Detect which cell encompasses the target text, then output its [x, y] center coordinate. 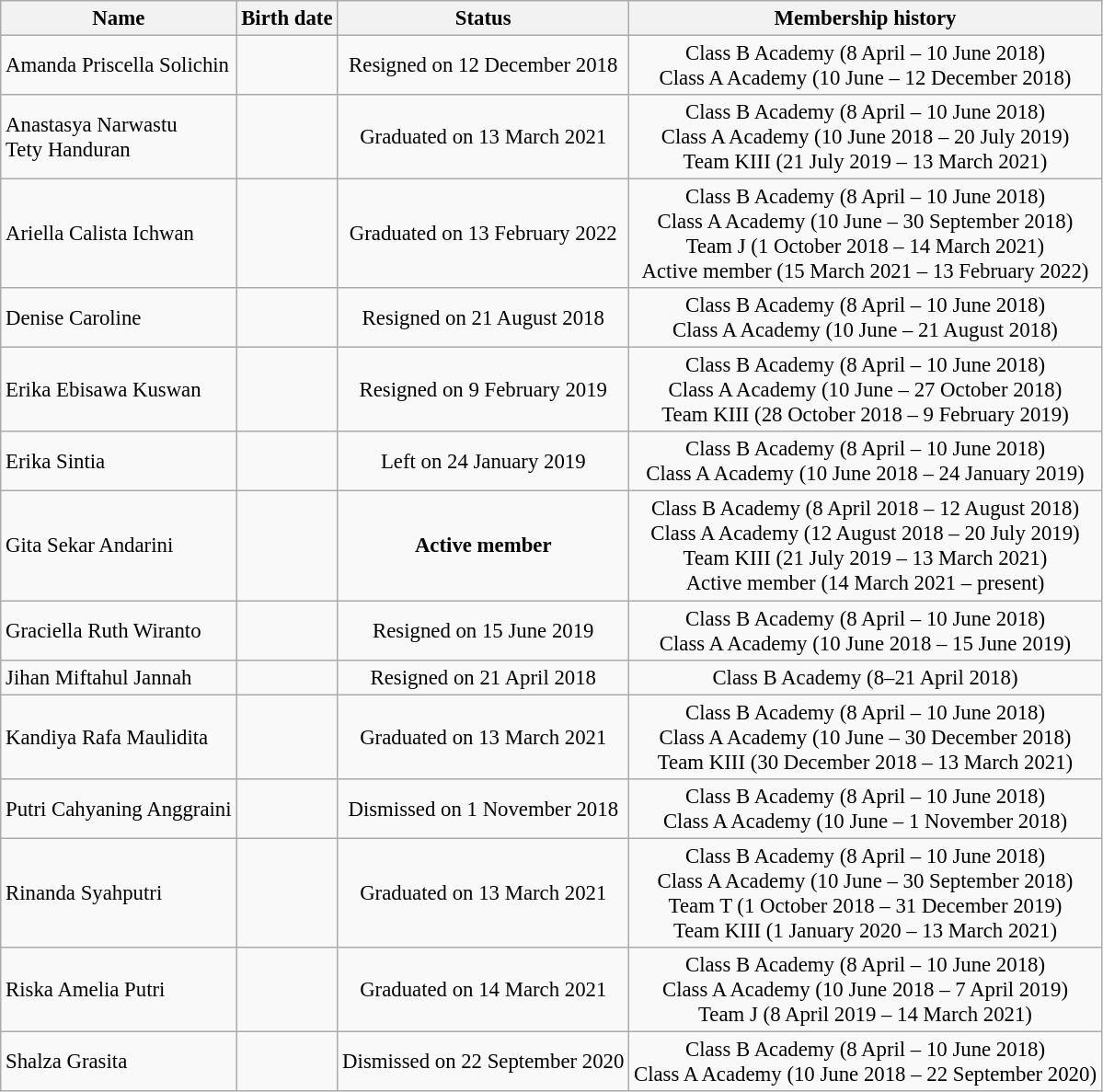
Resigned on 12 December 2018 [484, 66]
Class B Academy (8 April – 10 June 2018)Class A Academy (10 June 2018 – 24 January 2019) [866, 462]
Denise Caroline [119, 318]
Riska Amelia Putri [119, 990]
Class B Academy (8 April – 10 June 2018)Class A Academy (10 June – 27 October 2018)Team KIII (28 October 2018 – 9 February 2019) [866, 390]
Active member [484, 546]
Kandiya Rafa Maulidita [119, 737]
Resigned on 15 June 2019 [484, 631]
Class B Academy (8 April – 10 June 2018)Class A Academy (10 June 2018 – 7 April 2019)Team J (8 April 2019 – 14 March 2021) [866, 990]
Ariella Calista Ichwan [119, 234]
Graduated on 13 February 2022 [484, 234]
Shalza Grasita [119, 1062]
Gita Sekar Andarini [119, 546]
Class B Academy (8 April – 10 June 2018)Class A Academy (10 June 2018 – 20 July 2019)Team KIII (21 July 2019 – 13 March 2021) [866, 137]
Erika Ebisawa Kuswan [119, 390]
Class B Academy (8–21 April 2018) [866, 677]
Class B Academy (8 April – 10 June 2018)Class A Academy (10 June – 1 November 2018) [866, 808]
Class B Academy (8 April – 10 June 2018)Class A Academy (10 June – 12 December 2018) [866, 66]
Class B Academy (8 April – 10 June 2018)Class A Academy (10 June – 30 December 2018)Team KIII (30 December 2018 – 13 March 2021) [866, 737]
Amanda Priscella Solichin [119, 66]
Resigned on 21 August 2018 [484, 318]
Class B Academy (8 April – 10 June 2018)Class A Academy (10 June 2018 – 15 June 2019) [866, 631]
Birth date [287, 18]
Class B Academy (8 April – 10 June 2018)Class A Academy (10 June – 21 August 2018) [866, 318]
Membership history [866, 18]
Erika Sintia [119, 462]
Jihan Miftahul Jannah [119, 677]
Resigned on 21 April 2018 [484, 677]
Graduated on 14 March 2021 [484, 990]
Graciella Ruth Wiranto [119, 631]
Name [119, 18]
Anastasya NarwastuTety Handuran [119, 137]
Class B Academy (8 April – 10 June 2018)Class A Academy (10 June 2018 – 22 September 2020) [866, 1062]
Left on 24 January 2019 [484, 462]
Status [484, 18]
Rinanda Syahputri [119, 892]
Dismissed on 22 September 2020 [484, 1062]
Dismissed on 1 November 2018 [484, 808]
Putri Cahyaning Anggraini [119, 808]
Resigned on 9 February 2019 [484, 390]
